Search for the cell housing the specified text and yield its (X, Y) center coordinate. 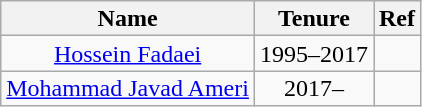
Tenure (314, 18)
Mohammad Javad Ameri (128, 88)
Ref (398, 18)
1995–2017 (314, 54)
Name (128, 18)
2017– (314, 88)
Hossein Fadaei (128, 54)
